Provide the (x, y) coordinate of the cell's center where the given text is located.  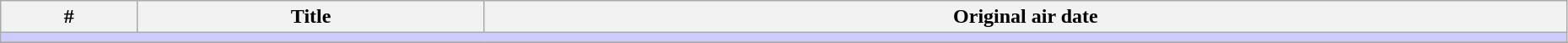
# (69, 17)
Original air date (1026, 17)
Title (311, 17)
